Capture the cell that displays the provided text and extract its [x, y] central coordinate. 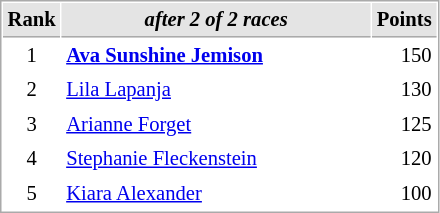
Kiara Alexander [216, 194]
130 [404, 90]
1 [32, 56]
Arianne Forget [216, 124]
Points [404, 20]
2 [32, 90]
after 2 of 2 races [216, 20]
3 [32, 124]
Ava Sunshine Jemison [216, 56]
120 [404, 158]
5 [32, 194]
4 [32, 158]
Rank [32, 20]
Lila Lapanja [216, 90]
150 [404, 56]
Stephanie Fleckenstein [216, 158]
125 [404, 124]
100 [404, 194]
